Scan for the cell matching the given text and deliver its (X, Y) coordinate at center. 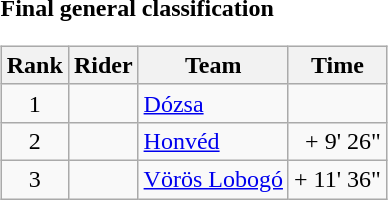
Rider (103, 65)
Honvéd (213, 141)
+ 11' 36" (337, 179)
Rank (34, 65)
Dózsa (213, 103)
Vörös Lobogó (213, 179)
3 (34, 179)
2 (34, 141)
Time (337, 65)
1 (34, 103)
Team (213, 65)
+ 9' 26" (337, 141)
